Capture the cell that displays the provided text and extract its (x, y) central coordinate. 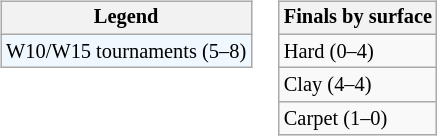
Finals by surface (358, 18)
W10/W15 tournaments (5–8) (126, 51)
Clay (4–4) (358, 85)
Carpet (1–0) (358, 119)
Hard (0–4) (358, 51)
Legend (126, 18)
